Locate the cell with the specified text and output its [X, Y] center coordinate. 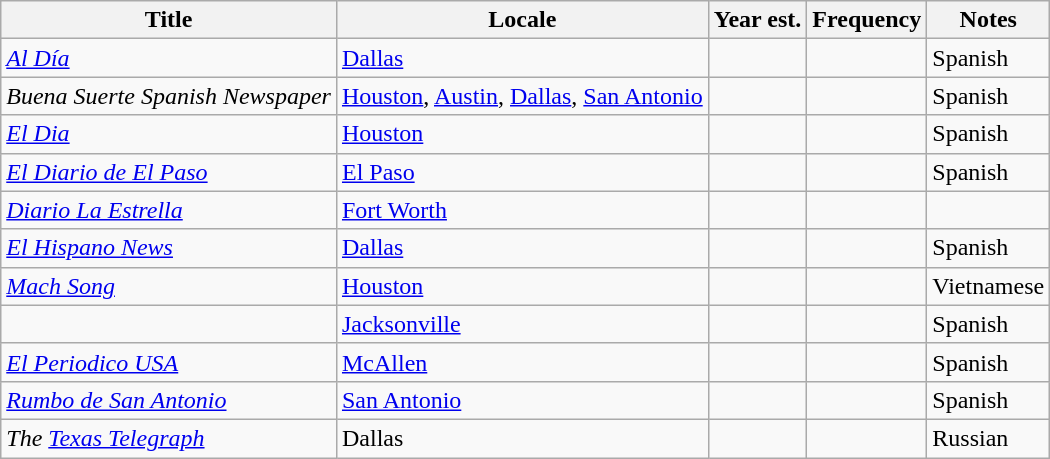
Locale [522, 20]
Houston, Austin, Dallas, San Antonio [522, 96]
Mach Song [169, 286]
El Paso [522, 172]
Vietnamese [988, 286]
Frequency [867, 20]
El Hispano News [169, 248]
San Antonio [522, 400]
The Texas Telegraph [169, 438]
Notes [988, 20]
Year est. [758, 20]
El Diario de El Paso [169, 172]
Jacksonville [522, 324]
Buena Suerte Spanish Newspaper [169, 96]
McAllen [522, 362]
El Dia [169, 134]
Al Día [169, 58]
Title [169, 20]
Russian [988, 438]
El Periodico USA [169, 362]
Diario La Estrella [169, 210]
Fort Worth [522, 210]
Rumbo de San Antonio [169, 400]
